Find where the given text appears and provide that cell's center as (X, Y) coordinate. 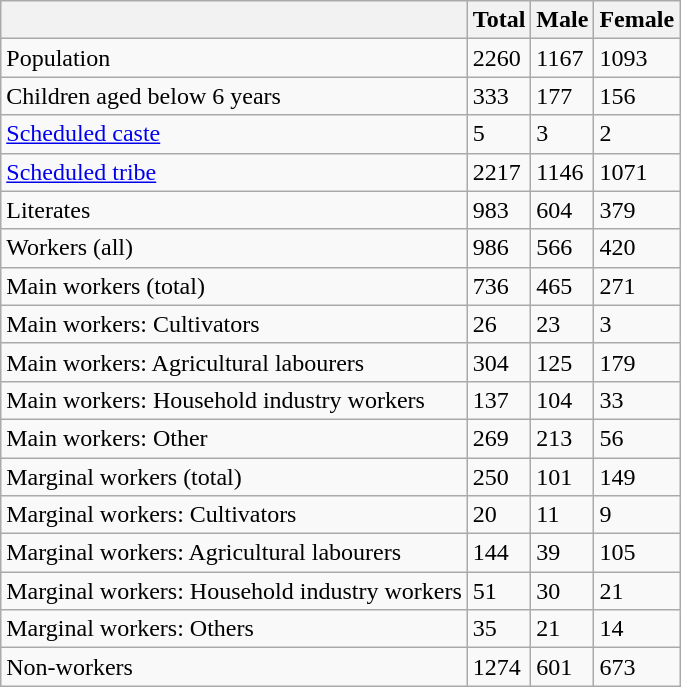
604 (562, 210)
Marginal workers (total) (234, 477)
2217 (499, 172)
983 (499, 210)
137 (499, 400)
26 (499, 324)
2260 (499, 58)
Marginal workers: Others (234, 629)
Female (637, 20)
Children aged below 6 years (234, 96)
23 (562, 324)
Main workers: Other (234, 438)
213 (562, 438)
33 (637, 400)
333 (499, 96)
177 (562, 96)
Main workers (total) (234, 286)
986 (499, 248)
39 (562, 553)
5 (499, 134)
Marginal workers: Household industry workers (234, 591)
673 (637, 667)
465 (562, 286)
149 (637, 477)
Main workers: Agricultural labourers (234, 362)
14 (637, 629)
Marginal workers: Cultivators (234, 515)
271 (637, 286)
566 (562, 248)
Total (499, 20)
30 (562, 591)
179 (637, 362)
601 (562, 667)
11 (562, 515)
125 (562, 362)
Population (234, 58)
1146 (562, 172)
2 (637, 134)
Male (562, 20)
Non-workers (234, 667)
304 (499, 362)
1274 (499, 667)
56 (637, 438)
51 (499, 591)
1071 (637, 172)
9 (637, 515)
250 (499, 477)
Scheduled caste (234, 134)
379 (637, 210)
Workers (all) (234, 248)
35 (499, 629)
144 (499, 553)
104 (562, 400)
736 (499, 286)
420 (637, 248)
1093 (637, 58)
269 (499, 438)
Main workers: Household industry workers (234, 400)
Scheduled tribe (234, 172)
1167 (562, 58)
101 (562, 477)
Marginal workers: Agricultural labourers (234, 553)
156 (637, 96)
105 (637, 553)
Main workers: Cultivators (234, 324)
20 (499, 515)
Literates (234, 210)
